Search for the cell housing the specified text and yield its (x, y) center coordinate. 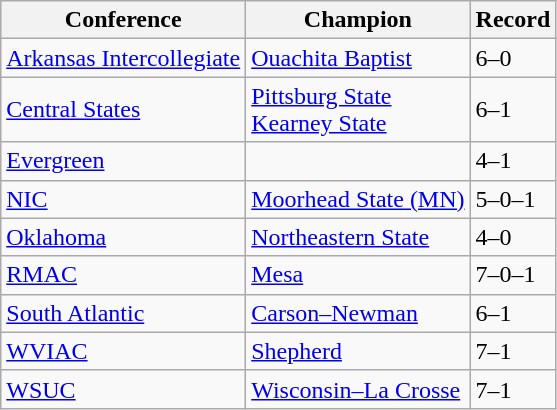
Mesa (358, 275)
WSUC (124, 389)
Central States (124, 110)
South Atlantic (124, 313)
Shepherd (358, 351)
WVIAC (124, 351)
Wisconsin–La Crosse (358, 389)
Pittsburg StateKearney State (358, 110)
Evergreen (124, 161)
NIC (124, 199)
Ouachita Baptist (358, 58)
Record (513, 20)
4–0 (513, 237)
4–1 (513, 161)
6–0 (513, 58)
7–0–1 (513, 275)
Conference (124, 20)
Champion (358, 20)
RMAC (124, 275)
Carson–Newman (358, 313)
Moorhead State (MN) (358, 199)
Oklahoma (124, 237)
5–0–1 (513, 199)
Arkansas Intercollegiate (124, 58)
Northeastern State (358, 237)
